From the cell containing the given text, extract its center point as (x, y) coordinate. 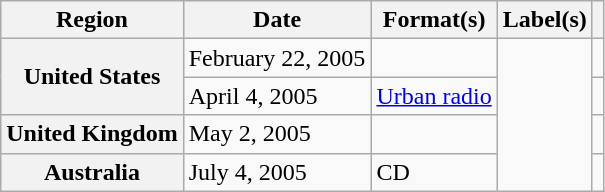
CD (434, 172)
Region (92, 20)
Label(s) (544, 20)
Australia (92, 172)
Date (277, 20)
July 4, 2005 (277, 172)
United Kingdom (92, 134)
May 2, 2005 (277, 134)
April 4, 2005 (277, 96)
Urban radio (434, 96)
Format(s) (434, 20)
United States (92, 77)
February 22, 2005 (277, 58)
